Locate the cell with the specified text and output its [x, y] center coordinate. 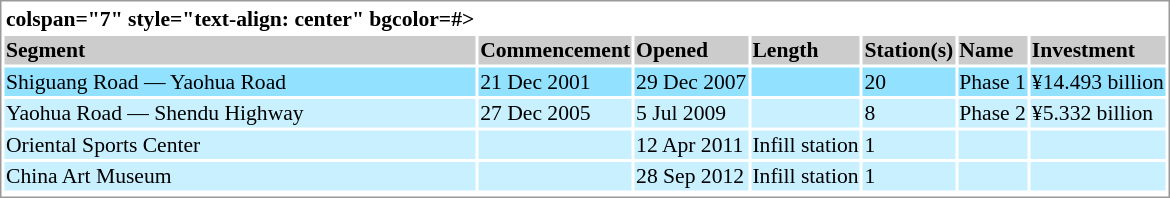
28 Sep 2012 [692, 176]
¥14.493 billion [1098, 82]
Shiguang Road — Yaohua Road [240, 82]
Name [993, 50]
5 Jul 2009 [692, 113]
8 [909, 113]
China Art Museum [240, 176]
Station(s) [909, 50]
Commencement [556, 50]
colspan="7" style="text-align: center" bgcolor=#> [240, 18]
Oriental Sports Center [240, 144]
29 Dec 2007 [692, 82]
Opened [692, 50]
Investment [1098, 50]
27 Dec 2005 [556, 113]
Length [806, 50]
Yaohua Road — Shendu Highway [240, 113]
20 [909, 82]
¥5.332 billion [1098, 113]
Phase 2 [993, 113]
Phase 1 [993, 82]
Segment [240, 50]
12 Apr 2011 [692, 144]
21 Dec 2001 [556, 82]
